From the cell containing the given text, extract its center point as (X, Y) coordinate. 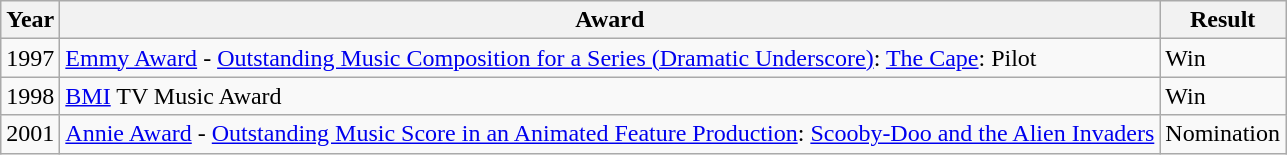
Nomination (1223, 134)
Annie Award - Outstanding Music Score in an Animated Feature Production: Scooby-Doo and the Alien Invaders (610, 134)
Emmy Award - Outstanding Music Composition for a Series (Dramatic Underscore): The Cape: Pilot (610, 58)
1997 (30, 58)
Year (30, 20)
Award (610, 20)
Result (1223, 20)
2001 (30, 134)
BMI TV Music Award (610, 96)
1998 (30, 96)
